Extract the (X, Y) coordinate from the center of the cell holding the provided text.  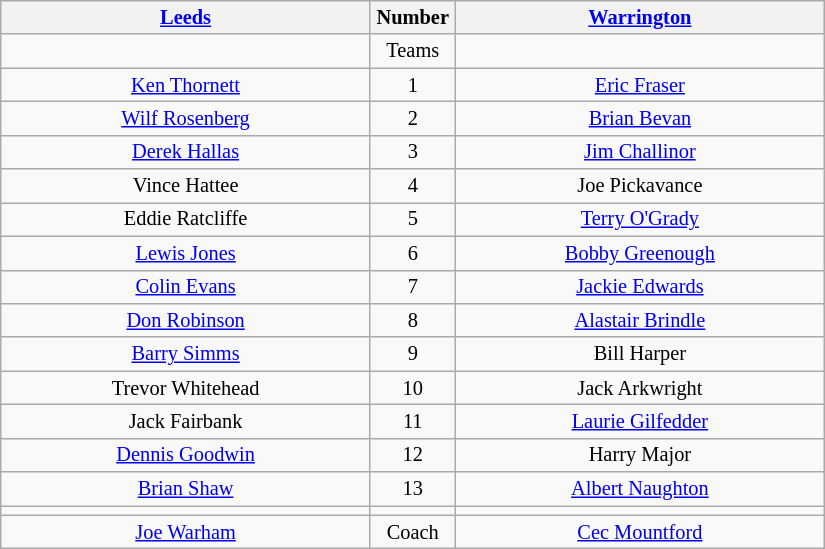
Leeds (186, 17)
10 (412, 388)
4 (412, 186)
Joe Warham (186, 532)
13 (412, 489)
Wilf Rosenberg (186, 118)
Jackie Edwards (640, 287)
Laurie Gilfedder (640, 421)
5 (412, 219)
Cec Mountford (640, 532)
Terry O'Grady (640, 219)
Harry Major (640, 455)
Number (412, 17)
7 (412, 287)
8 (412, 320)
Bill Harper (640, 354)
Jack Arkwright (640, 388)
Eric Fraser (640, 85)
9 (412, 354)
Eddie Ratcliffe (186, 219)
Alastair Brindle (640, 320)
6 (412, 253)
Barry Simms (186, 354)
Lewis Jones (186, 253)
Warrington (640, 17)
Trevor Whitehead (186, 388)
12 (412, 455)
Brian Shaw (186, 489)
Albert Naughton (640, 489)
Derek Hallas (186, 152)
Dennis Goodwin (186, 455)
Colin Evans (186, 287)
Joe Pickavance (640, 186)
2 (412, 118)
Coach (412, 532)
1 (412, 85)
Jack Fairbank (186, 421)
11 (412, 421)
3 (412, 152)
Teams (412, 51)
Vince Hattee (186, 186)
Bobby Greenough (640, 253)
Brian Bevan (640, 118)
Jim Challinor (640, 152)
Don Robinson (186, 320)
Ken Thornett (186, 85)
